Output the (x, y) coordinate of the center of the cell containing the given text.  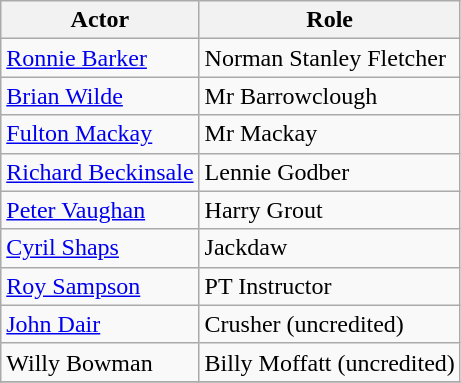
Willy Bowman (100, 362)
John Dair (100, 324)
Crusher (uncredited) (330, 324)
Mr Barrowclough (330, 96)
Actor (100, 20)
Roy Sampson (100, 286)
Peter Vaughan (100, 210)
Cyril Shaps (100, 248)
Ronnie Barker (100, 58)
Lennie Godber (330, 172)
Richard Beckinsale (100, 172)
Fulton Mackay (100, 134)
PT Instructor (330, 286)
Role (330, 20)
Norman Stanley Fletcher (330, 58)
Harry Grout (330, 210)
Brian Wilde (100, 96)
Jackdaw (330, 248)
Mr Mackay (330, 134)
Billy Moffatt (uncredited) (330, 362)
